Search for the cell housing the specified text and yield its [x, y] center coordinate. 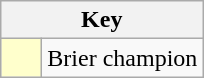
Key [102, 20]
Brier champion [122, 58]
